Scan for the cell matching the given text and deliver its [X, Y] coordinate at center. 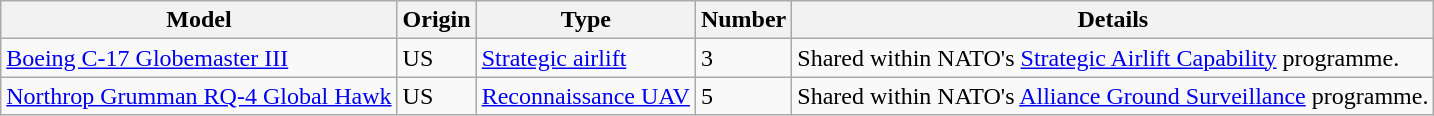
Model [199, 20]
3 [743, 58]
Number [743, 20]
5 [743, 96]
Strategic airlift [586, 58]
Boeing C-17 Globemaster III [199, 58]
Origin [436, 20]
Type [586, 20]
Reconnaissance UAV [586, 96]
Details [1113, 20]
Northrop Grumman RQ-4 Global Hawk [199, 96]
Shared within NATO's Strategic Airlift Capability programme. [1113, 58]
Shared within NATO's Alliance Ground Surveillance programme. [1113, 96]
